Detect which cell encompasses the target text, then output its [x, y] center coordinate. 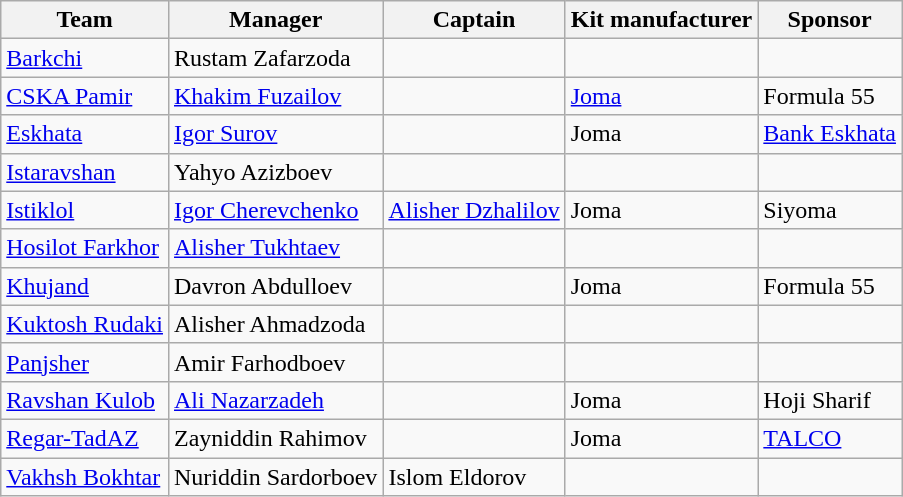
Istaravshan [85, 172]
Igor Surov [275, 134]
Sponsor [830, 20]
Yahyo Azizboev [275, 172]
Barkchi [85, 58]
Nuriddin Sardorboev [275, 477]
Team [85, 20]
Istiklol [85, 210]
Vakhsh Bokhtar [85, 477]
Zayniddin Rahimov [275, 438]
Ali Nazarzadeh [275, 400]
Alisher Ahmadzoda [275, 324]
Davron Abdulloev [275, 286]
Eskhata [85, 134]
Alisher Dzhalilov [474, 210]
Kit manufacturer [662, 20]
Khujand [85, 286]
Kuktosh Rudaki [85, 324]
Captain [474, 20]
TALCO [830, 438]
Panjsher [85, 362]
Manager [275, 20]
Hosilot Farkhor [85, 248]
Islom Eldorov [474, 477]
Bank Eskhata [830, 134]
Igor Cherevchenko [275, 210]
Regar-TadAZ [85, 438]
Siyoma [830, 210]
Rustam Zafarzoda [275, 58]
Khakim Fuzailov [275, 96]
CSKA Pamir [85, 96]
Alisher Tukhtaev [275, 248]
Hoji Sharif [830, 400]
Ravshan Kulob [85, 400]
Amir Farhodboev [275, 362]
